For the text-containing cell, return its midpoint in (x, y) coordinate format. 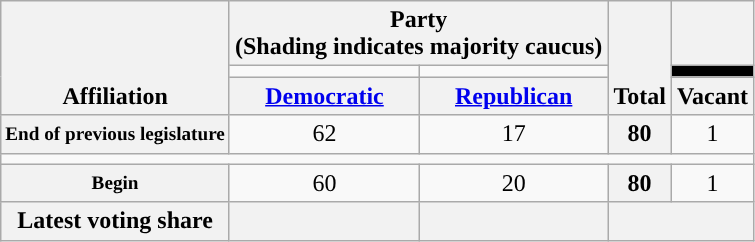
60 (324, 183)
Democratic (324, 96)
Begin (116, 183)
62 (324, 134)
Total (640, 58)
End of previous legislature (116, 134)
Republican (514, 96)
Latest voting share (116, 221)
Vacant (712, 96)
17 (514, 134)
20 (514, 183)
Affiliation (116, 58)
Party (Shading indicates majority caucus) (418, 34)
